Extract the [x, y] coordinate from the center of the cell holding the provided text.  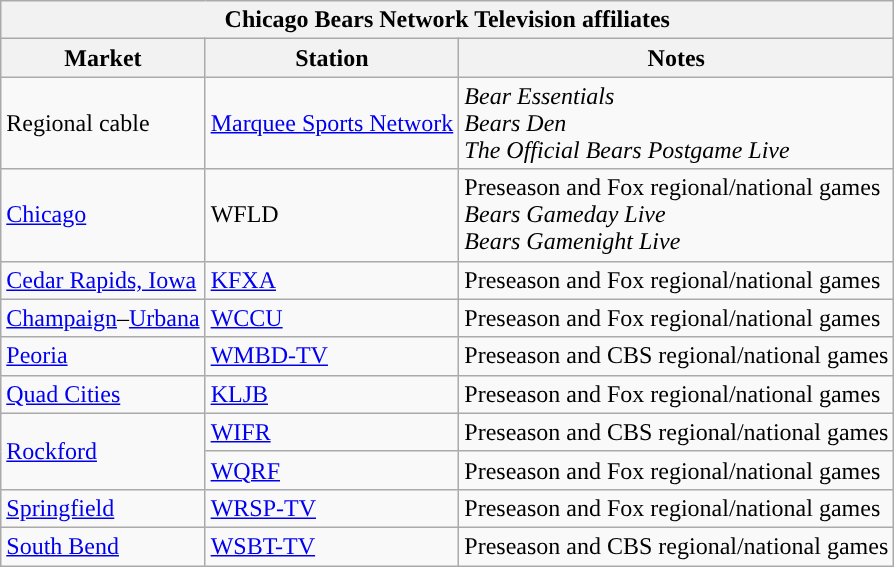
Quad Cities [103, 394]
Station [332, 58]
KFXA [332, 280]
Bear EssentialsBears DenThe Official Bears Postgame Live [676, 123]
Notes [676, 58]
WCCU [332, 318]
South Bend [103, 546]
Market [103, 58]
KLJB [332, 394]
Peoria [103, 356]
Chicago [103, 215]
Springfield [103, 508]
WSBT-TV [332, 546]
WFLD [332, 215]
Champaign–Urbana [103, 318]
Marquee Sports Network [332, 123]
Regional cable [103, 123]
Cedar Rapids, Iowa [103, 280]
WRSP-TV [332, 508]
WQRF [332, 470]
Rockford [103, 451]
Preseason and Fox regional/national gamesBears Gameday LiveBears Gamenight Live [676, 215]
WMBD-TV [332, 356]
Chicago Bears Network Television affiliates [448, 20]
WIFR [332, 432]
